Find where the given text appears and provide that cell's center as (x, y) coordinate. 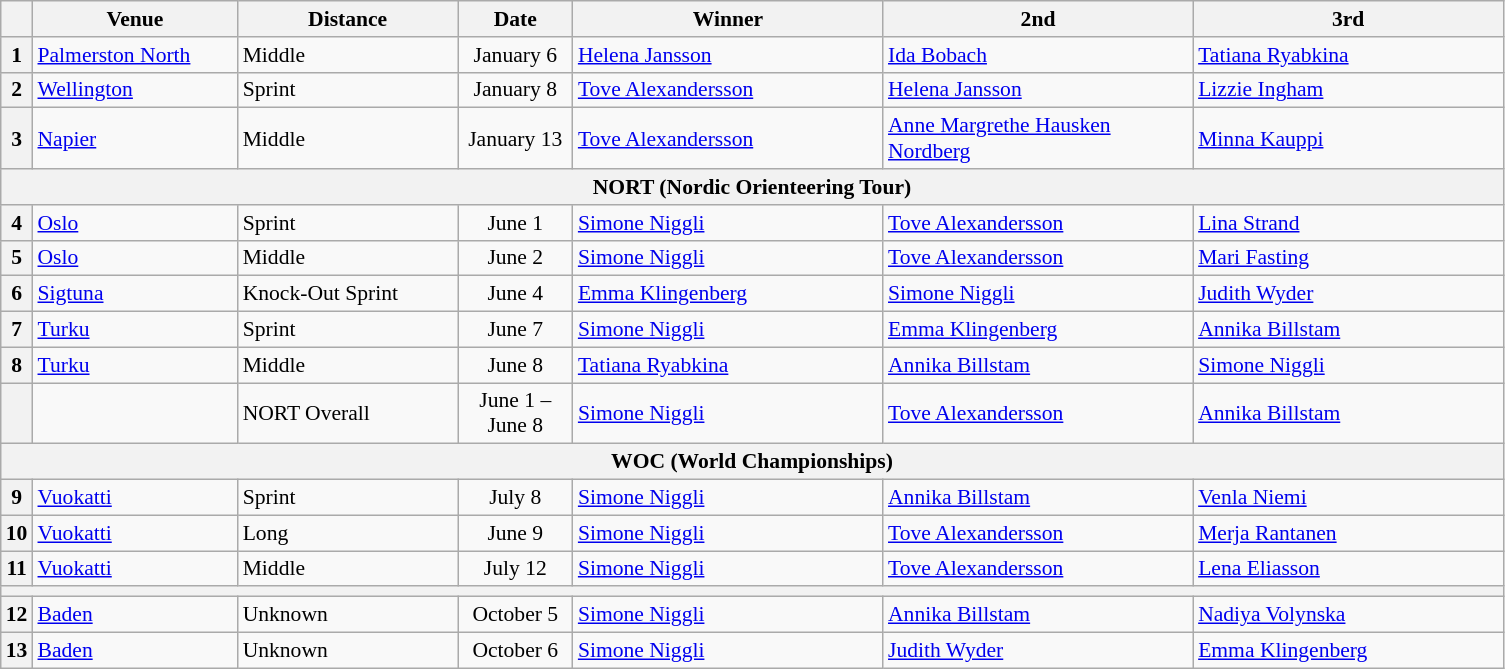
June 8 (516, 365)
October 6 (516, 650)
Venla Niemi (1348, 498)
Distance (348, 19)
1 (17, 55)
NORT (Nordic Orienteering Tour) (752, 187)
Nadiya Volynska (1348, 615)
July 12 (516, 569)
10 (17, 533)
Knock-Out Sprint (348, 294)
12 (17, 615)
Lizzie Ingham (1348, 90)
Winner (728, 19)
11 (17, 569)
January 13 (516, 138)
Anne Margrethe Hausken Nordberg (1038, 138)
3rd (1348, 19)
13 (17, 650)
Ida Bobach (1038, 55)
5 (17, 258)
June 7 (516, 330)
2 (17, 90)
Lina Strand (1348, 223)
Minna Kauppi (1348, 138)
January 8 (516, 90)
9 (17, 498)
Wellington (134, 90)
January 6 (516, 55)
WOC (World Championships) (752, 462)
4 (17, 223)
June 1 (516, 223)
July 8 (516, 498)
Date (516, 19)
Palmerston North (134, 55)
June 9 (516, 533)
Napier (134, 138)
Merja Rantanen (1348, 533)
8 (17, 365)
June 2 (516, 258)
October 5 (516, 615)
7 (17, 330)
Long (348, 533)
June 4 (516, 294)
Sigtuna (134, 294)
June 1 – June 8 (516, 414)
6 (17, 294)
NORT Overall (348, 414)
Venue (134, 19)
Lena Eliasson (1348, 569)
Mari Fasting (1348, 258)
3 (17, 138)
2nd (1038, 19)
